Scan for the cell matching the given text and deliver its [X, Y] coordinate at center. 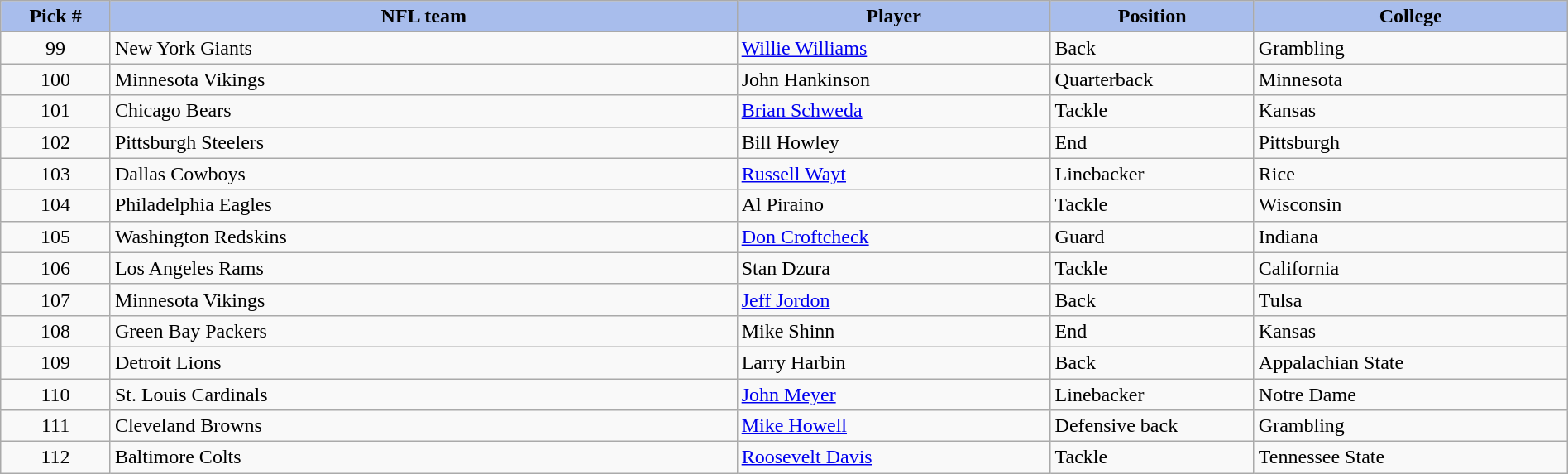
Detroit Lions [423, 362]
106 [56, 268]
Indiana [1411, 237]
110 [56, 395]
Don Croftcheck [893, 237]
109 [56, 362]
Larry Harbin [893, 362]
St. Louis Cardinals [423, 395]
NFL team [423, 17]
Los Angeles Rams [423, 268]
Appalachian State [1411, 362]
Guard [1152, 237]
California [1411, 268]
Rice [1411, 174]
111 [56, 426]
101 [56, 111]
Philadelphia Eagles [423, 205]
Tulsa [1411, 299]
Position [1152, 17]
Chicago Bears [423, 111]
112 [56, 457]
Washington Redskins [423, 237]
Jeff Jordon [893, 299]
Pick # [56, 17]
Tennessee State [1411, 457]
Green Bay Packers [423, 331]
John Hankinson [893, 79]
Notre Dame [1411, 395]
Baltimore Colts [423, 457]
Cleveland Browns [423, 426]
Pittsburgh Steelers [423, 142]
Brian Schweda [893, 111]
100 [56, 79]
New York Giants [423, 48]
108 [56, 331]
Pittsburgh [1411, 142]
Al Piraino [893, 205]
Dallas Cowboys [423, 174]
Bill Howley [893, 142]
99 [56, 48]
102 [56, 142]
Mike Howell [893, 426]
College [1411, 17]
John Meyer [893, 395]
104 [56, 205]
Russell Wayt [893, 174]
Defensive back [1152, 426]
Wisconsin [1411, 205]
107 [56, 299]
Roosevelt Davis [893, 457]
105 [56, 237]
Stan Dzura [893, 268]
Quarterback [1152, 79]
Player [893, 17]
Minnesota [1411, 79]
Willie Williams [893, 48]
Mike Shinn [893, 331]
103 [56, 174]
